Identify which cell holds the provided text, then report its [X, Y] central coordinate. 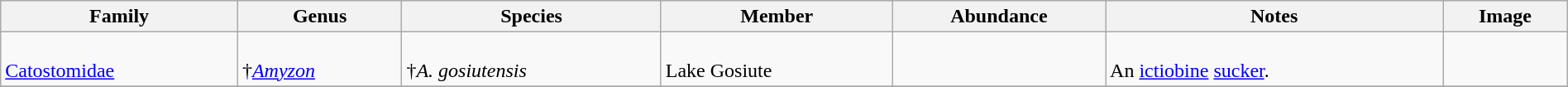
†Amyzon [319, 60]
Image [1505, 17]
†A. gosiutensis [531, 60]
Notes [1274, 17]
Catostomidae [119, 60]
Abundance [999, 17]
Genus [319, 17]
Species [531, 17]
Member [777, 17]
An ictiobine sucker. [1274, 60]
Family [119, 17]
Lake Gosiute [777, 60]
